Return [X, Y] of the center of cell containing provided text 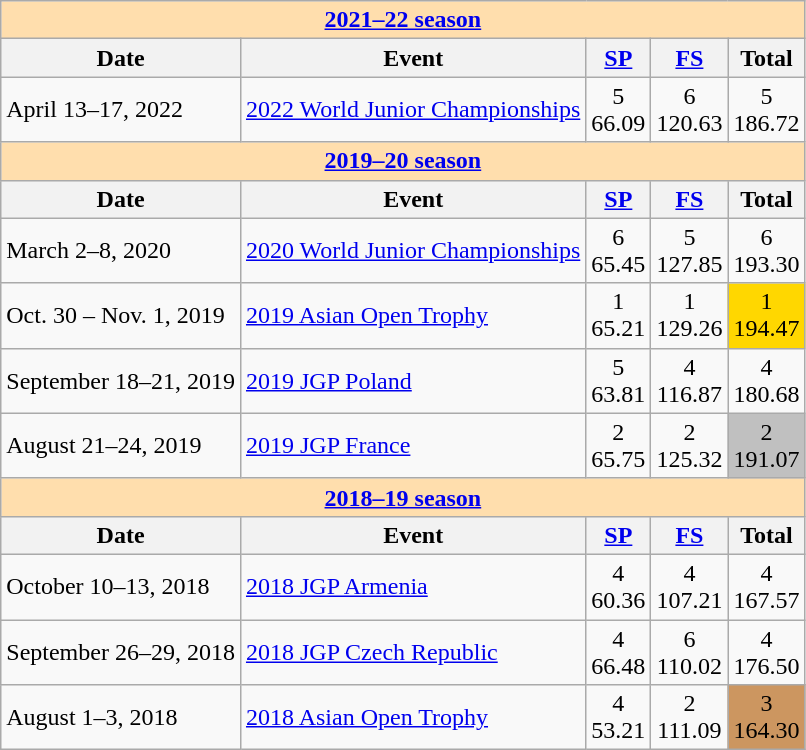
August 21–24, 2019 [121, 446]
2018 Asian Open Trophy [412, 718]
5 186.72 [766, 110]
4 180.68 [766, 380]
2019–20 season [403, 161]
4 167.57 [766, 586]
Oct. 30 – Nov. 1, 2019 [121, 316]
2022 World Junior Championships [412, 110]
1 194.47 [766, 316]
6 110.02 [690, 652]
September 26–29, 2018 [121, 652]
April 13–17, 2022 [121, 110]
5 66.09 [618, 110]
2020 World Junior Championships [412, 250]
5 63.81 [618, 380]
2 191.07 [766, 446]
4 107.21 [690, 586]
2 125.32 [690, 446]
2018 JGP Czech Republic [412, 652]
4 53.21 [618, 718]
3 164.30 [766, 718]
September 18–21, 2019 [121, 380]
1 65.21 [618, 316]
4 116.87 [690, 380]
4 176.50 [766, 652]
2018–19 season [403, 497]
6 120.63 [690, 110]
2018 JGP Armenia [412, 586]
4 66.48 [618, 652]
5 127.85 [690, 250]
6 65.45 [618, 250]
2 65.75 [618, 446]
March 2–8, 2020 [121, 250]
August 1–3, 2018 [121, 718]
October 10–13, 2018 [121, 586]
2019 JGP France [412, 446]
2019 JGP Poland [412, 380]
2019 Asian Open Trophy [412, 316]
4 60.36 [618, 586]
2021–22 season [403, 20]
2 111.09 [690, 718]
1 129.26 [690, 316]
6 193.30 [766, 250]
